Identify which cell holds the provided text, then report its (x, y) central coordinate. 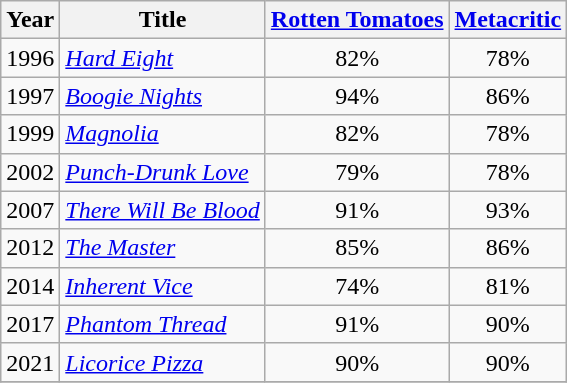
1997 (30, 96)
93% (508, 210)
1996 (30, 58)
1999 (30, 134)
2007 (30, 210)
2012 (30, 248)
Title (162, 20)
Licorice Pizza (162, 362)
74% (357, 286)
81% (508, 286)
Hard Eight (162, 58)
94% (357, 96)
2021 (30, 362)
Phantom Thread (162, 324)
79% (357, 172)
85% (357, 248)
Metacritic (508, 20)
There Will Be Blood (162, 210)
The Master (162, 248)
Year (30, 20)
Rotten Tomatoes (357, 20)
Punch-Drunk Love (162, 172)
Boogie Nights (162, 96)
2017 (30, 324)
Magnolia (162, 134)
Inherent Vice (162, 286)
2014 (30, 286)
2002 (30, 172)
